Output the (x, y) coordinate of the center of the cell containing the given text.  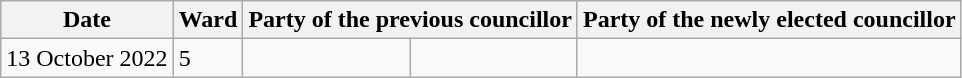
Date (87, 20)
Party of the previous councillor (410, 20)
5 (208, 58)
Ward (208, 20)
13 October 2022 (87, 58)
Party of the newly elected councillor (769, 20)
